Provide the [x, y] coordinate of the cell's center where the given text is located.  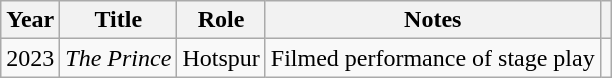
The Prince [118, 58]
Hotspur [221, 58]
2023 [30, 58]
Title [118, 20]
Notes [432, 20]
Filmed performance of stage play [432, 58]
Role [221, 20]
Year [30, 20]
